Locate the cell with the specified text and output its (X, Y) center coordinate. 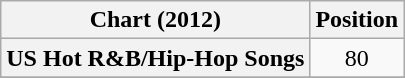
Position (357, 20)
80 (357, 58)
US Hot R&B/Hip-Hop Songs (156, 58)
Chart (2012) (156, 20)
